Find where the given text appears and provide that cell's center as [X, Y] coordinate. 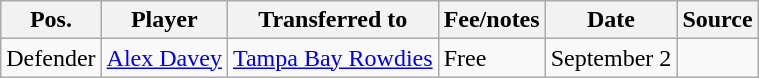
Defender [51, 58]
Source [718, 20]
Pos. [51, 20]
Player [164, 20]
Alex Davey [164, 58]
Fee/notes [492, 20]
September 2 [611, 58]
Transferred to [332, 20]
Date [611, 20]
Free [492, 58]
Tampa Bay Rowdies [332, 58]
